Capture the cell that displays the provided text and extract its (x, y) central coordinate. 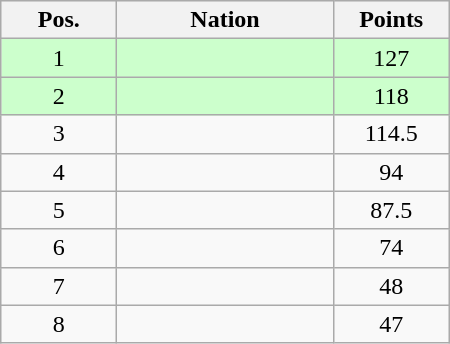
127 (391, 58)
5 (59, 210)
Points (391, 20)
114.5 (391, 134)
Pos. (59, 20)
47 (391, 324)
94 (391, 172)
Nation (225, 20)
74 (391, 248)
1 (59, 58)
8 (59, 324)
118 (391, 96)
4 (59, 172)
87.5 (391, 210)
2 (59, 96)
6 (59, 248)
48 (391, 286)
7 (59, 286)
3 (59, 134)
